Scan for the cell matching the given text and deliver its (X, Y) coordinate at center. 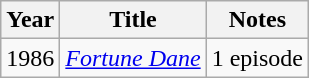
1986 (30, 58)
1 episode (257, 58)
Year (30, 20)
Title (133, 20)
Notes (257, 20)
Fortune Dane (133, 58)
